Pinpoint the cell where the given text exists, returning its [X, Y] midpoint coordinate. 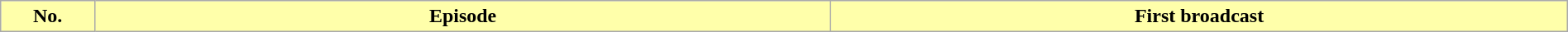
First broadcast [1199, 16]
No. [48, 16]
Episode [462, 16]
